Locate the cell with the specified text and output its [X, Y] center coordinate. 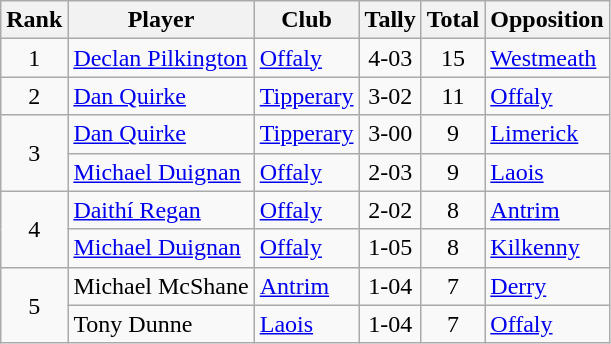
2-03 [390, 172]
2-02 [390, 210]
4-03 [390, 58]
Kilkenny [547, 248]
Rank [34, 20]
Limerick [547, 134]
15 [453, 58]
Club [306, 20]
Total [453, 20]
11 [453, 96]
2 [34, 96]
Tony Dunne [161, 324]
Derry [547, 286]
3-02 [390, 96]
Opposition [547, 20]
1 [34, 58]
Declan Pilkington [161, 58]
Player [161, 20]
Westmeath [547, 58]
3 [34, 153]
1-05 [390, 248]
4 [34, 229]
5 [34, 305]
3-00 [390, 134]
Daithí Regan [161, 210]
Tally [390, 20]
Michael McShane [161, 286]
